Capture the cell that displays the provided text and extract its [X, Y] central coordinate. 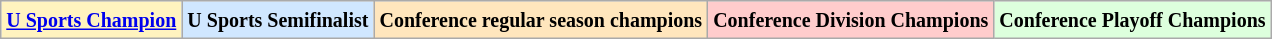
U Sports Champion [92, 20]
Conference Playoff Champions [1132, 20]
Conference Division Champions [851, 20]
U Sports Semifinalist [278, 20]
Conference regular season champions [541, 20]
